Capture the cell that displays the provided text and extract its [x, y] central coordinate. 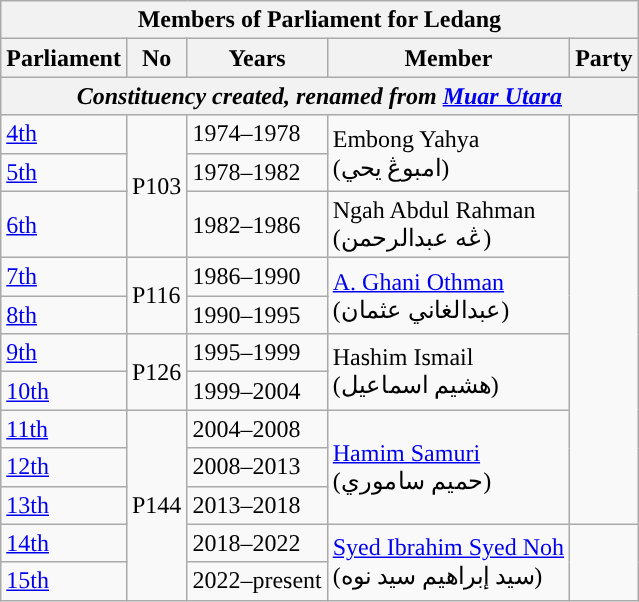
2004–2008 [257, 429]
7th [64, 277]
11th [64, 429]
2018–2022 [257, 543]
Years [257, 58]
P116 [156, 296]
4th [64, 134]
Member [448, 58]
Ngah Abdul Rahman (ڠه عبدالرحمن) [448, 224]
6th [64, 224]
Embong Yahya (امبوڠ يحي) [448, 153]
Parliament [64, 58]
1982–1986 [257, 224]
A. Ghani Othman (عبدالغاني عثمان‎) [448, 296]
1974–1978 [257, 134]
8th [64, 315]
P144 [156, 505]
9th [64, 353]
15th [64, 581]
Members of Parliament for Ledang [320, 20]
1999–2004 [257, 391]
5th [64, 172]
1995–1999 [257, 353]
2013–2018 [257, 505]
P103 [156, 186]
1990–1995 [257, 315]
Syed Ibrahim Syed Noh (سيد إبراهيم سيد نوه) [448, 562]
1978–1982 [257, 172]
2008–2013 [257, 467]
14th [64, 543]
2022–present [257, 581]
Constituency created, renamed from Muar Utara [320, 96]
Party [604, 58]
13th [64, 505]
Hamim Samuri (حميم ساموري‎) [448, 467]
1986–1990 [257, 277]
P126 [156, 372]
12th [64, 467]
10th [64, 391]
No [156, 58]
Hashim Ismail (هشيم اسماعيل) [448, 372]
